Detect which cell encompasses the target text, then output its [X, Y] center coordinate. 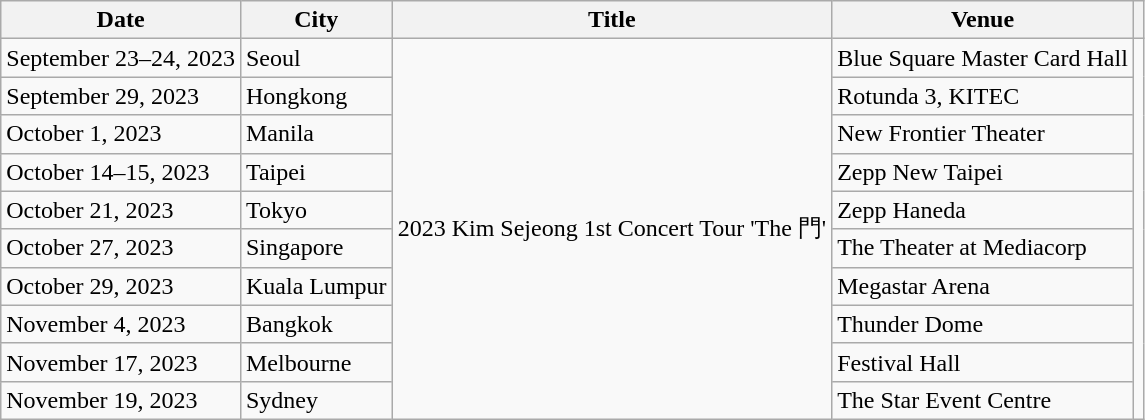
September 23–24, 2023 [121, 58]
Sydney [316, 400]
October 27, 2023 [121, 248]
Singapore [316, 248]
November 19, 2023 [121, 400]
Taipei [316, 172]
September 29, 2023 [121, 96]
Hongkong [316, 96]
Zepp New Taipei [983, 172]
Melbourne [316, 362]
Venue [983, 20]
New Frontier Theater [983, 134]
2023 Kim Sejeong 1st Concert Tour 'The 門' [612, 230]
Seoul [316, 58]
Date [121, 20]
The Theater at Mediacorp [983, 248]
Manila [316, 134]
Rotunda 3, KITEC [983, 96]
November 4, 2023 [121, 324]
Zepp Haneda [983, 210]
October 21, 2023 [121, 210]
Thunder Dome [983, 324]
Bangkok [316, 324]
Kuala Lumpur [316, 286]
November 17, 2023 [121, 362]
The Star Event Centre [983, 400]
October 1, 2023 [121, 134]
Tokyo [316, 210]
Blue Square Master Card Hall [983, 58]
City [316, 20]
Festival Hall [983, 362]
October 29, 2023 [121, 286]
Title [612, 20]
Megastar Arena [983, 286]
October 14–15, 2023 [121, 172]
